Locate the cell with the specified text and output its [x, y] center coordinate. 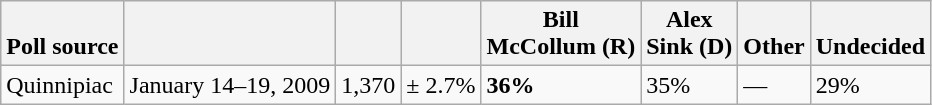
29% [870, 85]
1,370 [368, 85]
± 2.7% [441, 85]
— [774, 85]
Other [774, 34]
Poll source [62, 34]
36% [561, 85]
Undecided [870, 34]
BillMcCollum (R) [561, 34]
AlexSink (D) [690, 34]
Quinnipiac [62, 85]
35% [690, 85]
January 14–19, 2009 [230, 85]
